For the text-containing cell, return its midpoint in [X, Y] coordinate format. 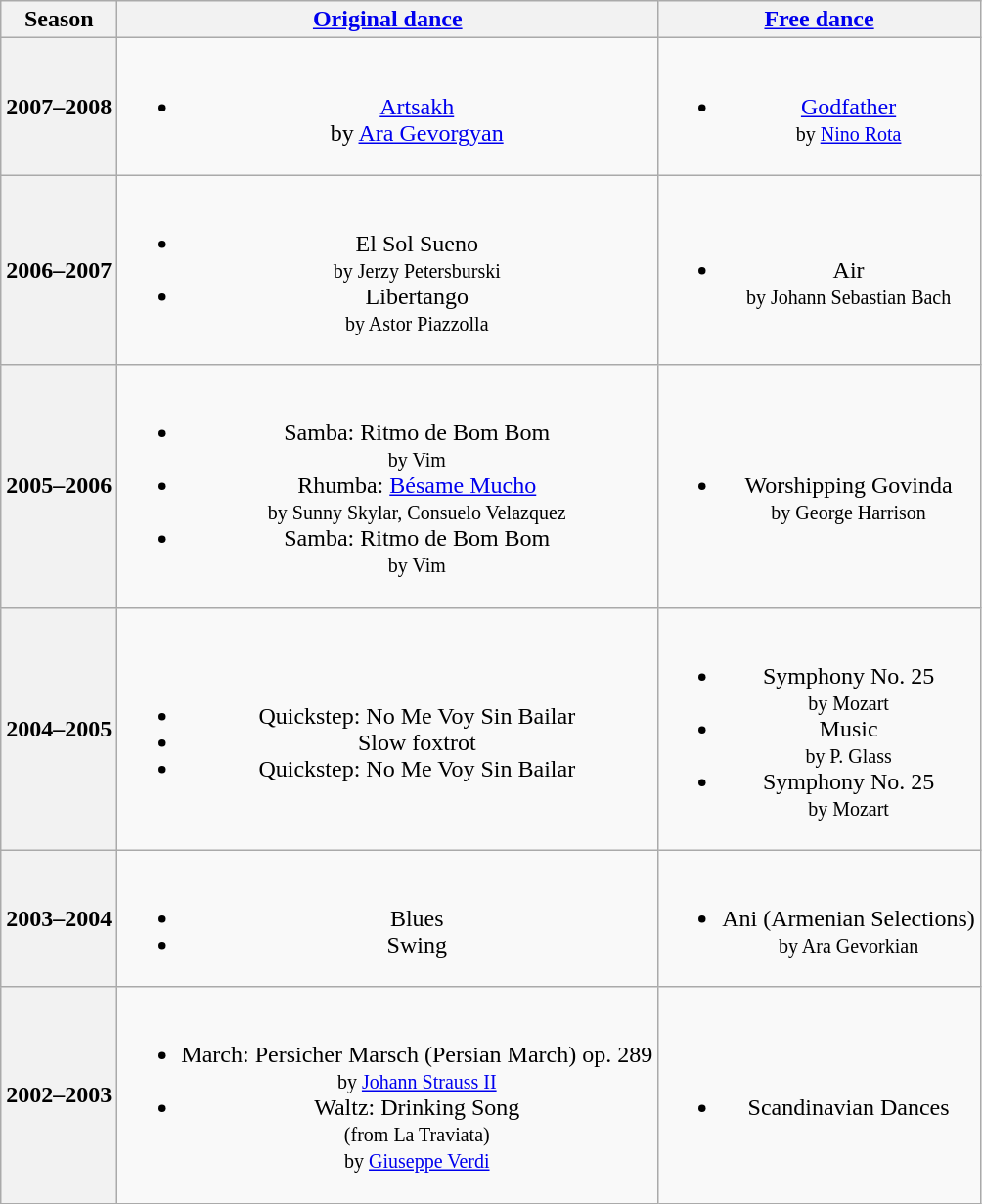
2007–2008 [59, 107]
Godfather by Nino Rota [820, 107]
Season [59, 20]
Scandinavian Dances [820, 1095]
Air by Johann Sebastian Bach [820, 270]
2005–2006 [59, 486]
Ani (Armenian Selections) by Ara Gevorkian [820, 918]
2002–2003 [59, 1095]
March: Persicher Marsch (Persian March) op. 289 by Johann Strauss II Waltz: Drinking Song (from La Traviata) by Giuseppe Verdi [387, 1095]
Symphony No. 25 by Mozart Music by P. Glass Symphony No. 25 by Mozart [820, 729]
Original dance [387, 20]
Samba: Ritmo de Bom Bom by Vim Rhumba: Bésame Mucho by Sunny Skylar, Consuelo Velazquez Samba: Ritmo de Bom Bom by Vim [387, 486]
El Sol Sueno by Jerzy Petersburski Libertango by Astor Piazzolla [387, 270]
Worshipping Govinda by George Harrison [820, 486]
Quickstep: No Me Voy Sin BailarSlow foxtrotQuickstep: No Me Voy Sin Bailar [387, 729]
2003–2004 [59, 918]
Free dance [820, 20]
Artsakh by Ara Gevorgyan [387, 107]
BluesSwing [387, 918]
2004–2005 [59, 729]
2006–2007 [59, 270]
